From the cell containing the given text, extract its center point as (X, Y) coordinate. 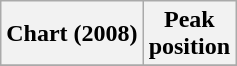
Chart (2008) (72, 34)
Peakposition (189, 34)
